From the cell containing the given text, extract its center point as [x, y] coordinate. 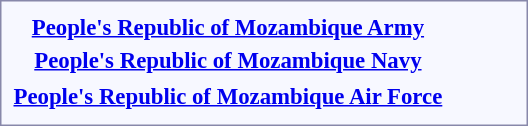
People's Republic of Mozambique Army [228, 27]
People's Republic of Mozambique Air Force [228, 96]
People's Republic of Mozambique Navy [228, 60]
